Pinpoint the cell where the given text exists, returning its [X, Y] midpoint coordinate. 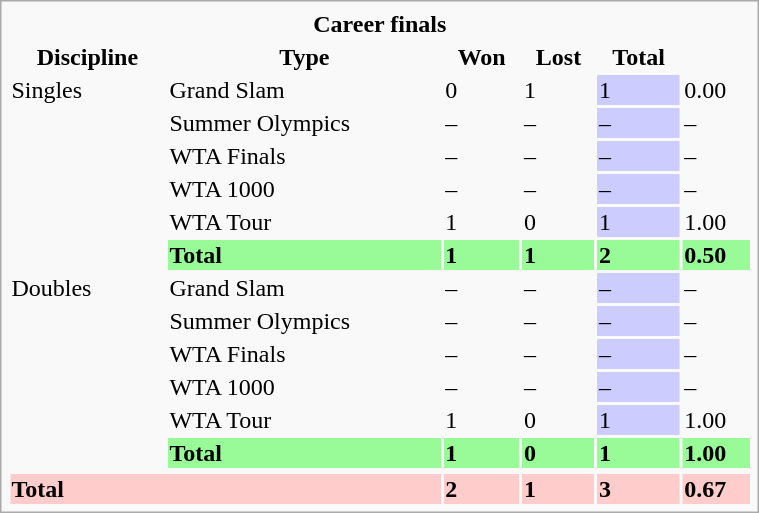
Lost [559, 57]
3 [638, 489]
Singles [88, 172]
0.00 [716, 90]
Doubles [88, 370]
0.67 [716, 489]
Discipline [88, 57]
0.50 [716, 255]
Won [482, 57]
Type [304, 57]
Career finals [380, 24]
